Find where the given text appears and provide that cell's center as (x, y) coordinate. 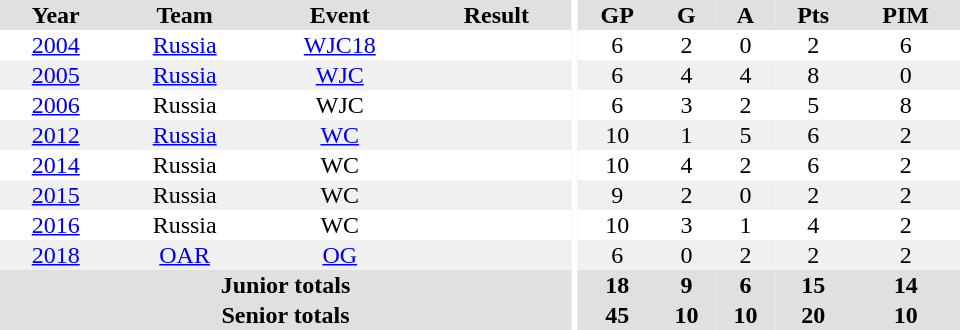
18 (618, 285)
14 (906, 285)
WJC18 (340, 45)
Result (496, 15)
Pts (813, 15)
15 (813, 285)
Event (340, 15)
GP (618, 15)
G (686, 15)
Senior totals (286, 315)
Junior totals (286, 285)
2012 (56, 135)
2014 (56, 165)
PIM (906, 15)
2004 (56, 45)
Year (56, 15)
2016 (56, 225)
OG (340, 255)
2006 (56, 105)
A (746, 15)
20 (813, 315)
2015 (56, 195)
2005 (56, 75)
2018 (56, 255)
Team (184, 15)
45 (618, 315)
OAR (184, 255)
